Find where the given text appears and provide that cell's center as (x, y) coordinate. 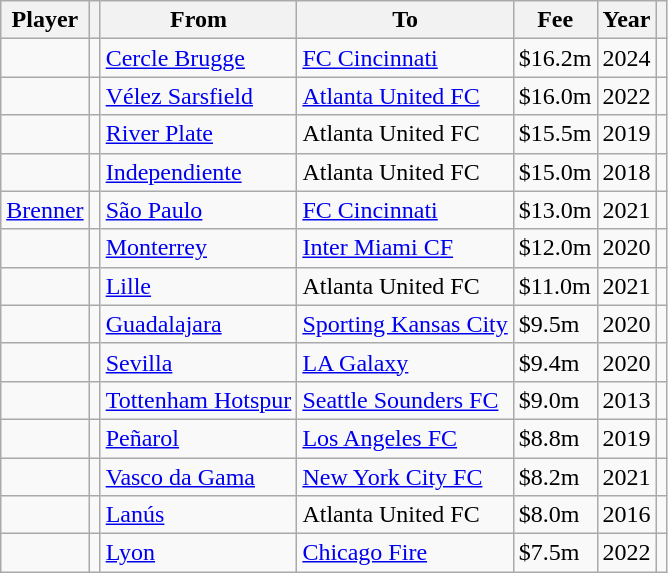
Fee (555, 20)
Independiente (198, 172)
LA Galaxy (405, 362)
2024 (626, 58)
$16.2m (555, 58)
$9.5m (555, 324)
Lanús (198, 515)
$9.4m (555, 362)
New York City FC (405, 477)
Brenner (45, 210)
Tottenham Hotspur (198, 400)
River Plate (198, 134)
$12.0m (555, 248)
$15.5m (555, 134)
Cercle Brugge (198, 58)
$13.0m (555, 210)
2016 (626, 515)
Peñarol (198, 438)
Player (45, 20)
São Paulo (198, 210)
$7.5m (555, 553)
Monterrey (198, 248)
2018 (626, 172)
Chicago Fire (405, 553)
Los Angeles FC (405, 438)
Year (626, 20)
Lille (198, 286)
$8.8m (555, 438)
$8.2m (555, 477)
Seattle Sounders FC (405, 400)
Vélez Sarsfield (198, 96)
Inter Miami CF (405, 248)
Sporting Kansas City (405, 324)
$11.0m (555, 286)
2013 (626, 400)
Vasco da Gama (198, 477)
Guadalajara (198, 324)
$9.0m (555, 400)
$8.0m (555, 515)
From (198, 20)
$15.0m (555, 172)
$16.0m (555, 96)
To (405, 20)
Lyon (198, 553)
Sevilla (198, 362)
